Search for the cell housing the specified text and yield its (X, Y) center coordinate. 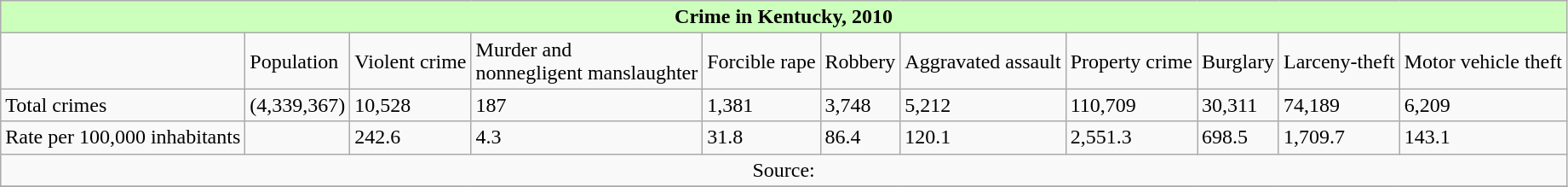
3,748 (860, 105)
Motor vehicle theft (1483, 61)
2,551.3 (1131, 137)
4.3 (587, 137)
6,209 (1483, 105)
5,212 (983, 105)
Property crime (1131, 61)
31.8 (761, 137)
Violent crime (411, 61)
Crime in Kentucky, 2010 (784, 17)
698.5 (1238, 137)
Robbery (860, 61)
Larceny-theft (1339, 61)
Forcible rape (761, 61)
86.4 (860, 137)
187 (587, 105)
Population (298, 61)
120.1 (983, 137)
Burglary (1238, 61)
1,381 (761, 105)
Total crimes (123, 105)
Murder andnonnegligent manslaughter (587, 61)
74,189 (1339, 105)
110,709 (1131, 105)
Rate per 100,000 inhabitants (123, 137)
10,528 (411, 105)
242.6 (411, 137)
30,311 (1238, 105)
Source: (784, 170)
143.1 (1483, 137)
Aggravated assault (983, 61)
(4,339,367) (298, 105)
1,709.7 (1339, 137)
